Search for the cell housing the specified text and yield its (x, y) center coordinate. 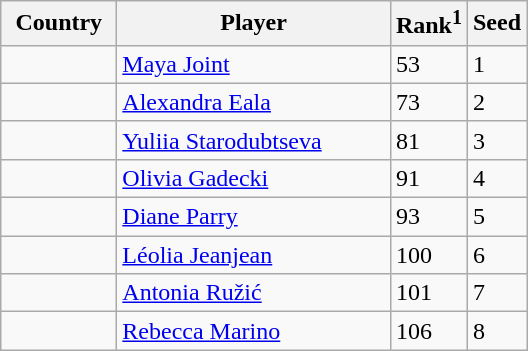
Maya Joint (254, 64)
Diane Parry (254, 217)
1 (496, 64)
Olivia Gadecki (254, 178)
Seed (496, 24)
8 (496, 331)
101 (428, 293)
Player (254, 24)
5 (496, 217)
93 (428, 217)
6 (496, 255)
Alexandra Eala (254, 102)
3 (496, 140)
Antonia Ružić (254, 293)
2 (496, 102)
Rank1 (428, 24)
106 (428, 331)
81 (428, 140)
Yuliia Starodubtseva (254, 140)
100 (428, 255)
Country (59, 24)
4 (496, 178)
Léolia Jeanjean (254, 255)
73 (428, 102)
91 (428, 178)
Rebecca Marino (254, 331)
53 (428, 64)
7 (496, 293)
